Provide the (X, Y) coordinate of the cell's center where the given text is located.  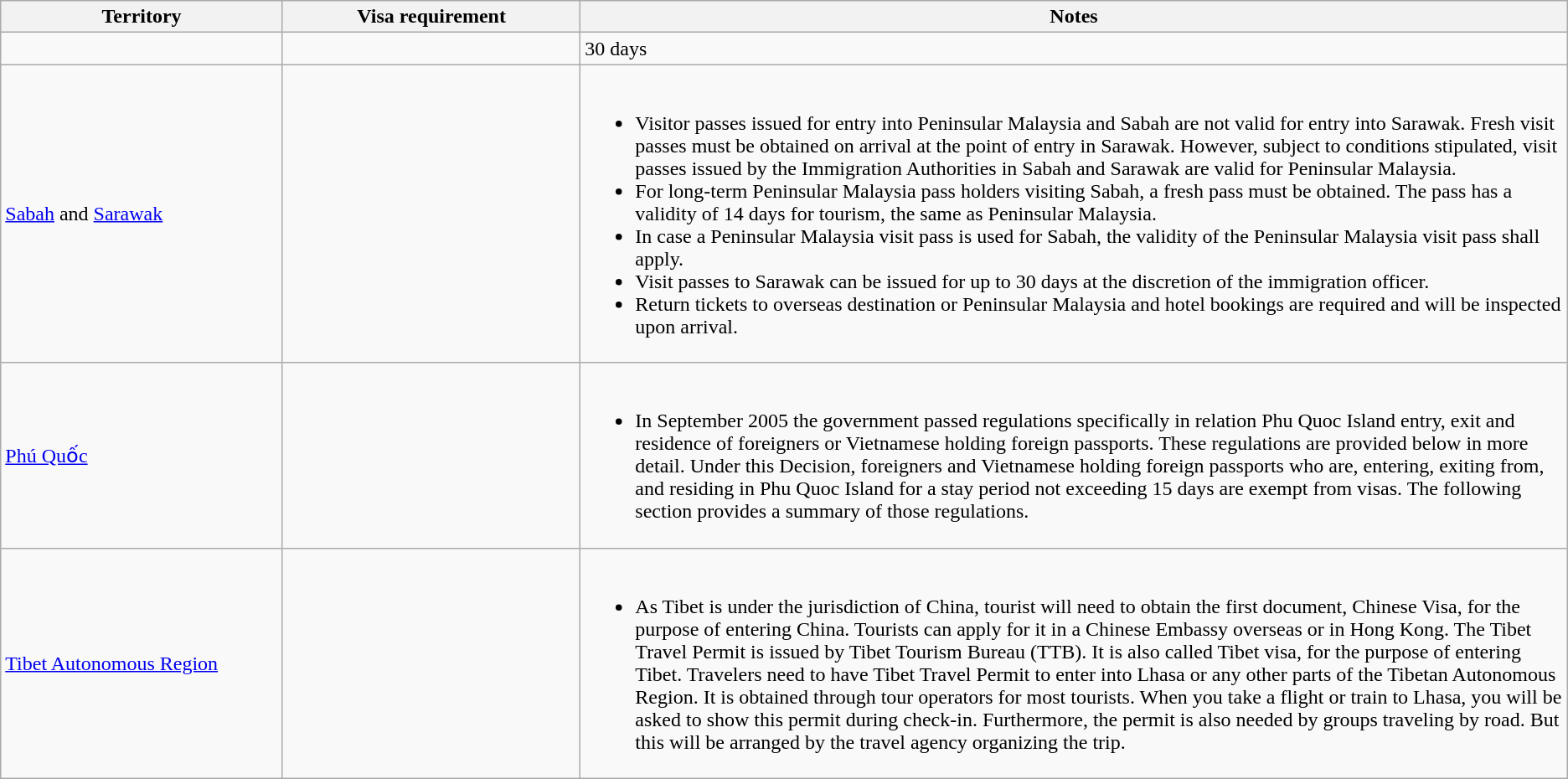
Notes (1074, 17)
Territory (142, 17)
Sabah and Sarawak (142, 214)
Phú Quốc (142, 456)
Tibet Autonomous Region (142, 663)
30 days (1074, 49)
Visa requirement (431, 17)
